Provide the (X, Y) coordinate of the cell's center where the given text is located.  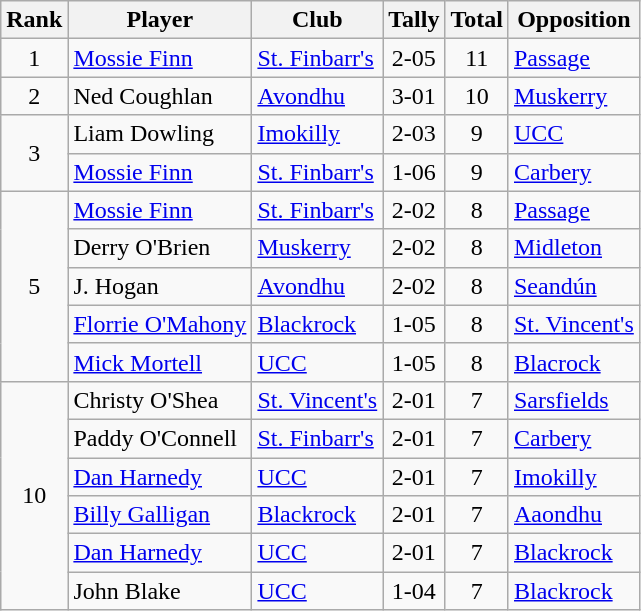
2 (34, 96)
J. Hogan (160, 286)
Opposition (574, 20)
Mick Mortell (160, 362)
Derry O'Brien (160, 248)
Liam Dowling (160, 134)
3-01 (414, 96)
John Blake (160, 591)
Sarsfields (574, 400)
Tally (414, 20)
Ned Coughlan (160, 96)
3 (34, 153)
Seandún (574, 286)
Blacrock (574, 362)
Rank (34, 20)
1-04 (414, 591)
Paddy O'Connell (160, 438)
Florrie O'Mahony (160, 324)
Club (318, 20)
2-05 (414, 58)
5 (34, 286)
Midleton (574, 248)
2-03 (414, 134)
Billy Galligan (160, 515)
Total (477, 20)
11 (477, 58)
Player (160, 20)
1 (34, 58)
1-06 (414, 172)
Christy O'Shea (160, 400)
Aaondhu (574, 515)
